Return the (X, Y) coordinate for the center point of the cell that contains the specified text.  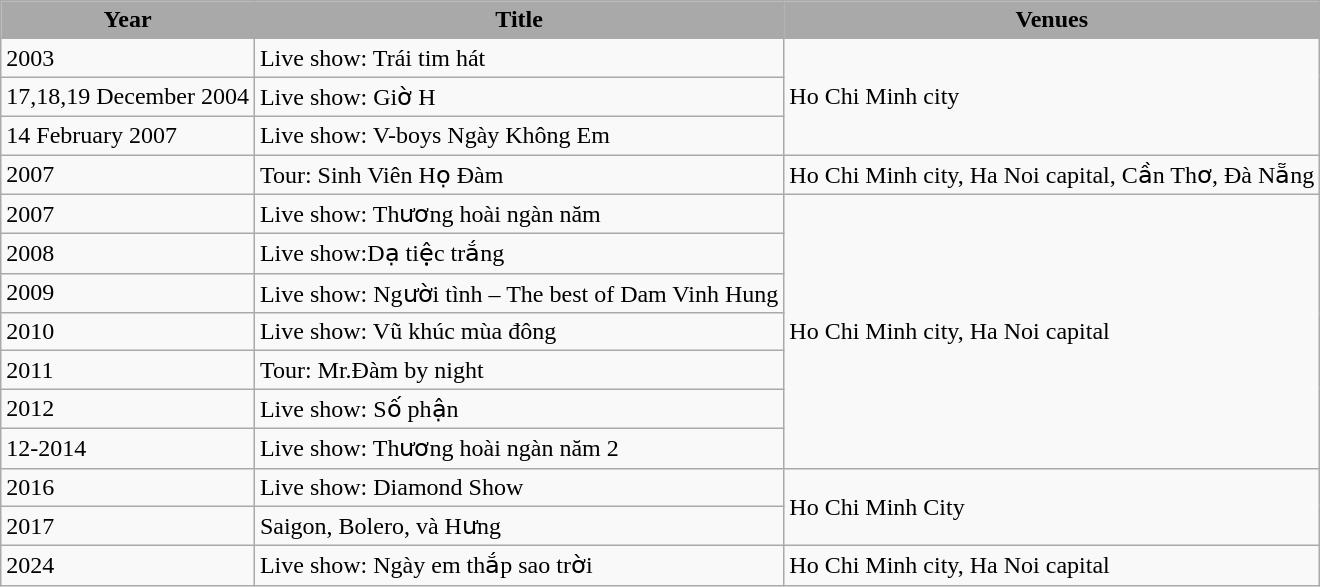
12-2014 (128, 448)
Live show: V-boys Ngày Không Em (518, 135)
Live show: Vũ khúc mùa đông (518, 332)
2003 (128, 58)
Live show: Thương hoài ngàn năm (518, 214)
Live show: Ngày em thắp sao trời (518, 566)
2008 (128, 254)
2017 (128, 526)
Title (518, 20)
2010 (128, 332)
Live show: Diamond Show (518, 487)
2011 (128, 370)
2012 (128, 409)
Saigon, Bolero, và Hưng (518, 526)
2009 (128, 293)
Ho Chi Minh City (1052, 507)
Live show:Dạ tiệc trắng (518, 254)
Live show: Giờ H (518, 97)
Year (128, 20)
Tour: Mr.Đàm by night (518, 370)
Live show: Trái tim hát (518, 58)
2016 (128, 487)
2024 (128, 566)
Tour: Sinh Viên Họ Đàm (518, 174)
Live show: Số phận (518, 409)
Live show: Người tình – The best of Dam Vinh Hung (518, 293)
17,18,19 December 2004 (128, 97)
Live show: Thương hoài ngàn năm 2 (518, 448)
Venues (1052, 20)
Ho Chi Minh city (1052, 97)
Ho Chi Minh city, Ha Noi capital, Cần Thơ, Đà Nẵng (1052, 174)
14 February 2007 (128, 135)
